Pinpoint the cell where the given text exists, returning its [x, y] midpoint coordinate. 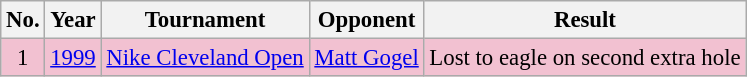
Lost to eagle on second extra hole [585, 58]
1999 [73, 58]
1 [23, 58]
Matt Gogel [366, 58]
Opponent [366, 20]
Year [73, 20]
No. [23, 20]
Result [585, 20]
Nike Cleveland Open [205, 58]
Tournament [205, 20]
